Locate the cell with the specified text and output its (X, Y) center coordinate. 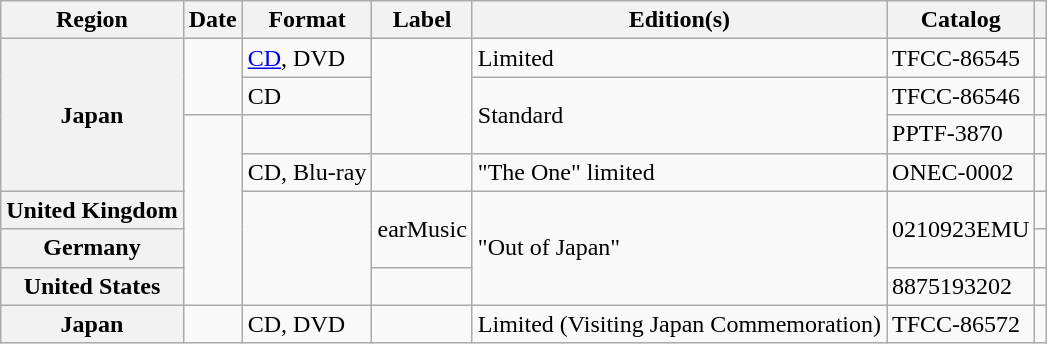
TFCC-86545 (961, 58)
TFCC-86546 (961, 96)
Edition(s) (679, 20)
Limited (Visiting Japan Commemoration) (679, 324)
United States (92, 286)
8875193202 (961, 286)
ONEC-0002 (961, 172)
Limited (679, 58)
Label (422, 20)
CD, Blu-ray (307, 172)
"Out of Japan" (679, 248)
United Kingdom (92, 210)
CD (307, 96)
Date (212, 20)
Germany (92, 248)
PPTF-3870 (961, 134)
Catalog (961, 20)
Region (92, 20)
TFCC-86572 (961, 324)
"The One" limited (679, 172)
0210923EMU (961, 229)
Format (307, 20)
Standard (679, 115)
earMusic (422, 229)
